Return (X, Y) of the center of cell containing provided text 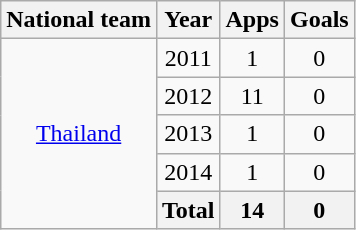
2011 (188, 58)
2012 (188, 96)
2013 (188, 134)
Year (188, 20)
National team (79, 20)
Apps (252, 20)
11 (252, 96)
2014 (188, 172)
Total (188, 210)
14 (252, 210)
Thailand (79, 134)
Goals (319, 20)
